From the cell containing the given text, extract its center point as (X, Y) coordinate. 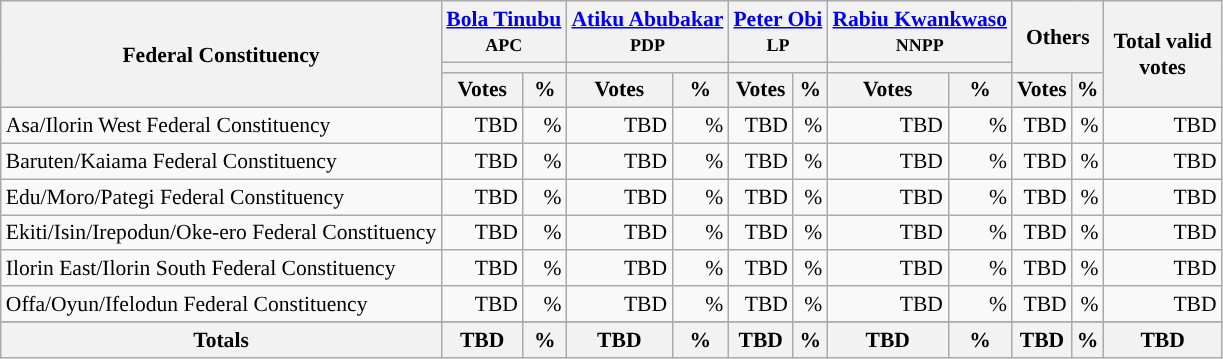
Asa/Ilorin West Federal Constituency (222, 126)
Peter ObiLP (778, 32)
Ilorin East/Ilorin South Federal Constituency (222, 269)
Totals (222, 340)
Offa/Oyun/Ifelodun Federal Constituency (222, 304)
Federal Constituency (222, 54)
Total valid votes (1163, 54)
Edu/Moro/Pategi Federal Constituency (222, 197)
Others (1058, 36)
Ekiti/Isin/Irepodun/Oke-ero Federal Constituency (222, 233)
Bola TinubuAPC (504, 32)
Atiku AbubakarPDP (647, 32)
Rabiu KwankwasoNNPP (920, 32)
Baruten/Kaiama Federal Constituency (222, 162)
